Pinpoint the cell where the given text exists, returning its [x, y] midpoint coordinate. 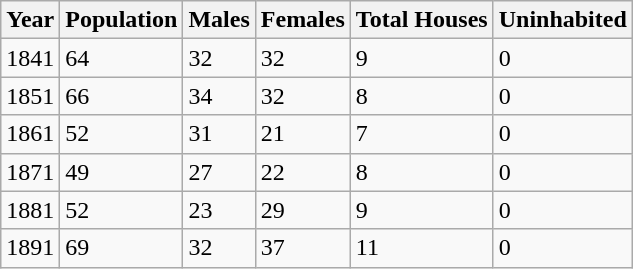
1881 [30, 210]
29 [302, 210]
23 [219, 210]
69 [122, 248]
1871 [30, 172]
Total Houses [422, 20]
1861 [30, 134]
11 [422, 248]
22 [302, 172]
Males [219, 20]
37 [302, 248]
1891 [30, 248]
Year [30, 20]
1851 [30, 96]
1841 [30, 58]
7 [422, 134]
Females [302, 20]
Uninhabited [562, 20]
31 [219, 134]
34 [219, 96]
66 [122, 96]
Population [122, 20]
21 [302, 134]
64 [122, 58]
49 [122, 172]
27 [219, 172]
